Extract the [x, y] coordinate from the center of the cell holding the provided text.  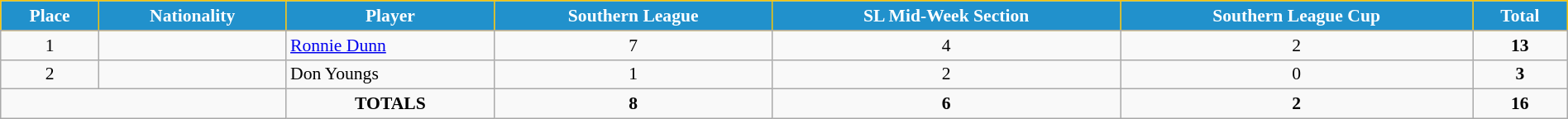
16 [1520, 104]
Player [390, 16]
13 [1520, 45]
Place [50, 16]
TOTALS [390, 104]
Total [1520, 16]
Nationality [192, 16]
SL Mid-Week Section [946, 16]
Southern League [633, 16]
3 [1520, 74]
Ronnie Dunn [390, 45]
8 [633, 104]
4 [946, 45]
Southern League Cup [1297, 16]
Don Youngs [390, 74]
6 [946, 104]
7 [633, 45]
0 [1297, 74]
